Return the (x, y) coordinate for the center point of the cell that contains the specified text.  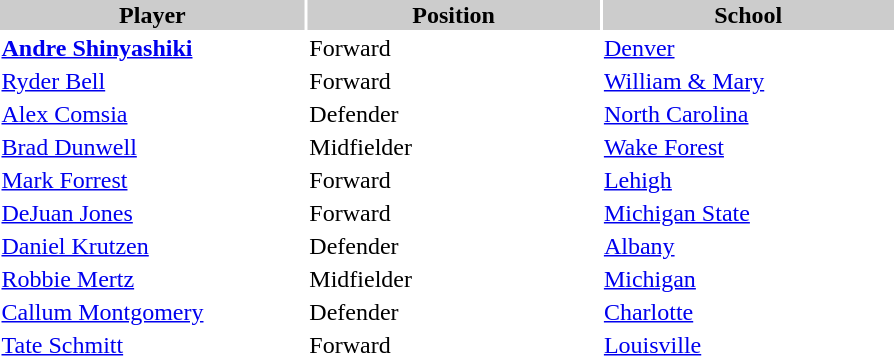
Player (152, 15)
Position (454, 15)
Michigan State (748, 213)
School (748, 15)
Charlotte (748, 312)
North Carolina (748, 114)
Daniel Krutzen (152, 246)
Denver (748, 48)
Andre Shinyashiki (152, 48)
Lehigh (748, 180)
Robbie Mertz (152, 279)
Michigan (748, 279)
Ryder Bell (152, 81)
Alex Comsia (152, 114)
Mark Forrest (152, 180)
Brad Dunwell (152, 147)
DeJuan Jones (152, 213)
Wake Forest (748, 147)
William & Mary (748, 81)
Albany (748, 246)
Callum Montgomery (152, 312)
